Return the (x, y) coordinate for the center point of the cell that contains the specified text.  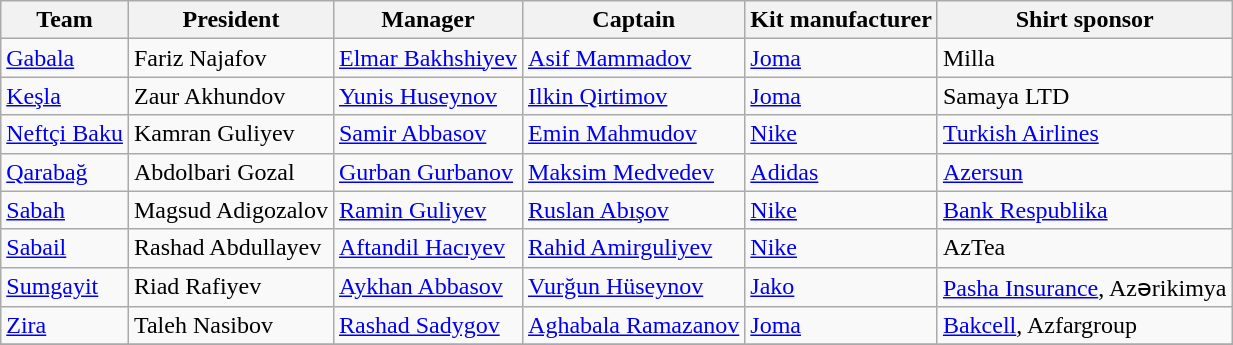
Abdolbari Gozal (230, 172)
Turkish Airlines (1084, 134)
Pasha Insurance, Azərikimya (1084, 287)
AzTea (1084, 248)
Shirt sponsor (1084, 20)
Rahid Amirguliyev (634, 248)
Neftçi Baku (65, 134)
Ramin Guliyev (428, 210)
Kamran Guliyev (230, 134)
Elmar Bakhshiyev (428, 58)
Zaur Akhundov (230, 96)
President (230, 20)
Aykhan Abbasov (428, 287)
Vurğun Hüseynov (634, 287)
Aghabala Ramazanov (634, 326)
Ilkin Qirtimov (634, 96)
Rashad Abdullayev (230, 248)
Zira (65, 326)
Aftandil Hacıyev (428, 248)
Team (65, 20)
Rashad Sadygov (428, 326)
Sabah (65, 210)
Yunis Huseynov (428, 96)
Fariz Najafov (230, 58)
Adidas (842, 172)
Qarabağ (65, 172)
Manager (428, 20)
Taleh Nasibov (230, 326)
Gabala (65, 58)
Samir Abbasov (428, 134)
Emin Mahmudov (634, 134)
Samaya LTD (1084, 96)
Magsud Adigozalov (230, 210)
Sabail (65, 248)
Bakcell, Azfargroup (1084, 326)
Gurban Gurbanov (428, 172)
Sumgayit (65, 287)
Azersun (1084, 172)
Captain (634, 20)
Bank Respublika (1084, 210)
Riad Rafiyev (230, 287)
Maksim Medvedev (634, 172)
Jako (842, 287)
Milla (1084, 58)
Ruslan Abışov (634, 210)
Keşla (65, 96)
Asif Mammadov (634, 58)
Kit manufacturer (842, 20)
